Identify which cell holds the provided text, then report its [X, Y] central coordinate. 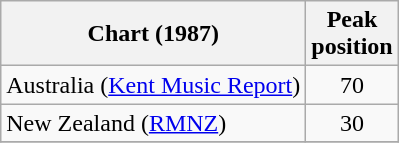
Australia (Kent Music Report) [154, 85]
70 [352, 85]
New Zealand (RMNZ) [154, 123]
30 [352, 123]
Chart (1987) [154, 34]
Peakposition [352, 34]
